Extract the (x, y) coordinate from the center of the cell holding the provided text.  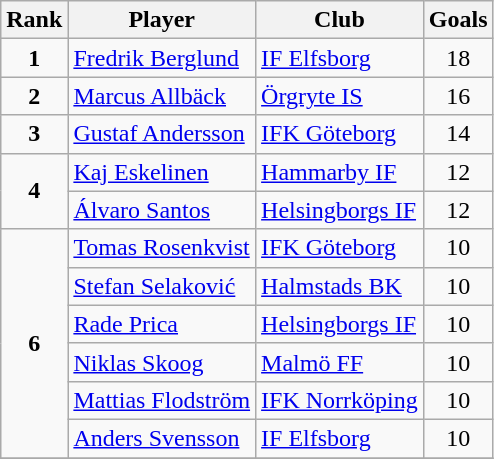
16 (458, 96)
Stefan Selaković (162, 286)
Hammarby IF (340, 172)
Goals (458, 20)
6 (34, 343)
Malmö FF (340, 362)
1 (34, 58)
Halmstads BK (340, 286)
Rank (34, 20)
IFK Norrköping (340, 400)
18 (458, 58)
Gustaf Andersson (162, 134)
3 (34, 134)
Marcus Allbäck (162, 96)
Anders Svensson (162, 438)
Rade Prica (162, 324)
2 (34, 96)
Club (340, 20)
Tomas Rosenkvist (162, 248)
Álvaro Santos (162, 210)
Fredrik Berglund (162, 58)
Niklas Skoog (162, 362)
Örgryte IS (340, 96)
14 (458, 134)
Player (162, 20)
4 (34, 191)
Mattias Flodström (162, 400)
Kaj Eskelinen (162, 172)
